Search for the cell housing the specified text and yield its [X, Y] center coordinate. 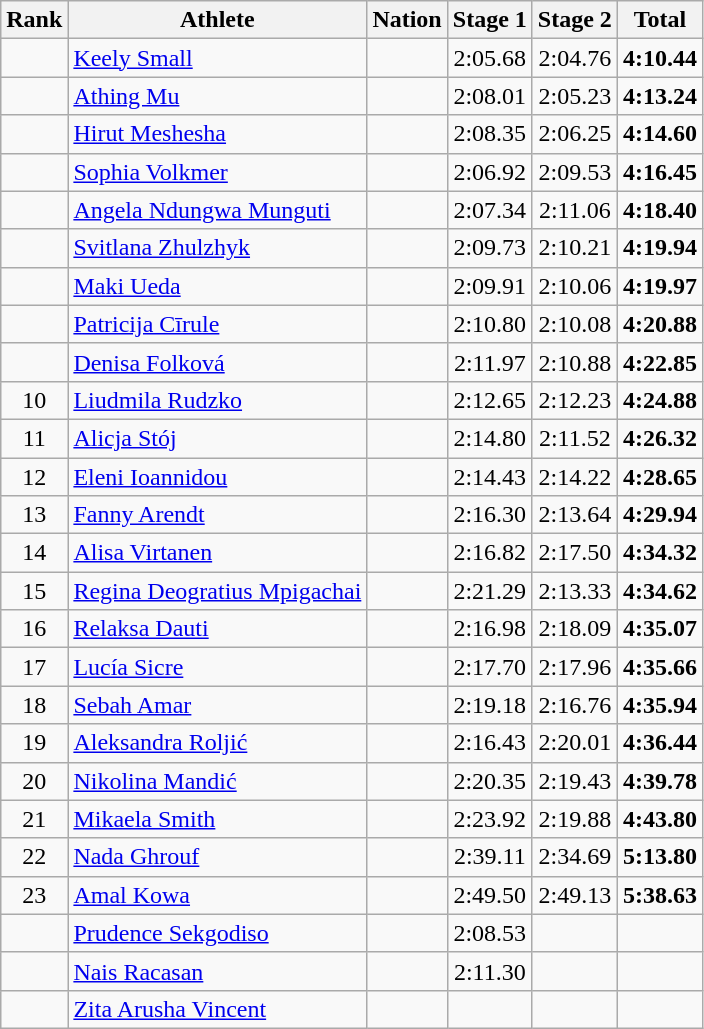
4:24.88 [660, 400]
20 [34, 781]
2:10.80 [490, 324]
Amal Kowa [218, 895]
2:18.09 [574, 629]
Total [660, 20]
4:35.07 [660, 629]
2:20.35 [490, 781]
Alisa Virtanen [218, 553]
2:39.11 [490, 857]
2:10.88 [574, 362]
Sebah Amar [218, 705]
2:10.21 [574, 248]
2:05.23 [574, 96]
5:38.63 [660, 895]
Aleksandra Roljić [218, 743]
Prudence Sekgodiso [218, 933]
2:11.06 [574, 210]
4:10.44 [660, 58]
4:43.80 [660, 819]
4:18.40 [660, 210]
2:13.33 [574, 591]
10 [34, 400]
12 [34, 477]
2:16.98 [490, 629]
Liudmila Rudzko [218, 400]
2:10.08 [574, 324]
Angela Ndungwa Munguti [218, 210]
Relaksa Dauti [218, 629]
22 [34, 857]
2:14.22 [574, 477]
Rank [34, 20]
2:34.69 [574, 857]
2:12.23 [574, 400]
4:28.65 [660, 477]
2:19.43 [574, 781]
14 [34, 553]
2:09.53 [574, 172]
16 [34, 629]
4:34.32 [660, 553]
2:17.96 [574, 667]
Stage 2 [574, 20]
4:29.94 [660, 515]
2:06.92 [490, 172]
Sophia Volkmer [218, 172]
4:26.32 [660, 438]
2:05.68 [490, 58]
2:20.01 [574, 743]
Mikaela Smith [218, 819]
23 [34, 895]
2:16.30 [490, 515]
13 [34, 515]
Nikolina Mandić [218, 781]
Maki Ueda [218, 286]
2:14.43 [490, 477]
4:20.88 [660, 324]
2:17.50 [574, 553]
2:08.35 [490, 134]
Nation [407, 20]
2:13.64 [574, 515]
4:35.94 [660, 705]
2:11.30 [490, 971]
2:11.52 [574, 438]
2:10.06 [574, 286]
2:16.43 [490, 743]
Keely Small [218, 58]
4:19.97 [660, 286]
Zita Arusha Vincent [218, 1009]
4:14.60 [660, 134]
Athlete [218, 20]
2:04.76 [574, 58]
11 [34, 438]
2:23.92 [490, 819]
Patricija Cīrule [218, 324]
4:35.66 [660, 667]
Eleni Ioannidou [218, 477]
4:39.78 [660, 781]
Alicja Stój [218, 438]
19 [34, 743]
Svitlana Zhulzhyk [218, 248]
15 [34, 591]
2:19.18 [490, 705]
2:09.73 [490, 248]
2:06.25 [574, 134]
Fanny Arendt [218, 515]
2:08.01 [490, 96]
2:14.80 [490, 438]
2:12.65 [490, 400]
2:07.34 [490, 210]
2:49.50 [490, 895]
4:16.45 [660, 172]
Regina Deogratius Mpigachai [218, 591]
18 [34, 705]
17 [34, 667]
4:34.62 [660, 591]
Athing Mu [218, 96]
Hirut Meshesha [218, 134]
4:13.24 [660, 96]
Nada Ghrouf [218, 857]
4:19.94 [660, 248]
2:08.53 [490, 933]
5:13.80 [660, 857]
Lucía Sicre [218, 667]
Nais Racasan [218, 971]
Stage 1 [490, 20]
2:09.91 [490, 286]
4:36.44 [660, 743]
2:11.97 [490, 362]
Denisa Folková [218, 362]
21 [34, 819]
2:21.29 [490, 591]
2:19.88 [574, 819]
2:16.82 [490, 553]
4:22.85 [660, 362]
2:16.76 [574, 705]
2:17.70 [490, 667]
2:49.13 [574, 895]
